Provide the [X, Y] coordinate of the cell's center where the given text is located.  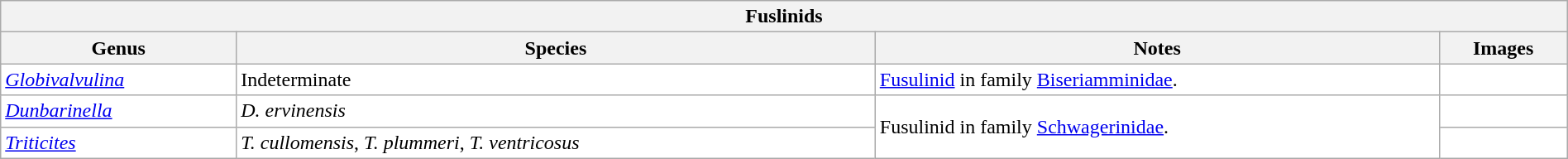
Fuslinids [784, 17]
Dunbarinella [119, 111]
Genus [119, 48]
Fusulinid in family Biseriamminidae. [1157, 79]
Indeterminate [556, 79]
T. cullomensis, T. plummeri, T. ventricosus [556, 142]
Species [556, 48]
Globivalvulina [119, 79]
D. ervinensis [556, 111]
Images [1503, 48]
Notes [1157, 48]
Fusulinid in family Schwagerinidae. [1157, 127]
Triticites [119, 142]
